Scan for the cell matching the given text and deliver its [X, Y] coordinate at center. 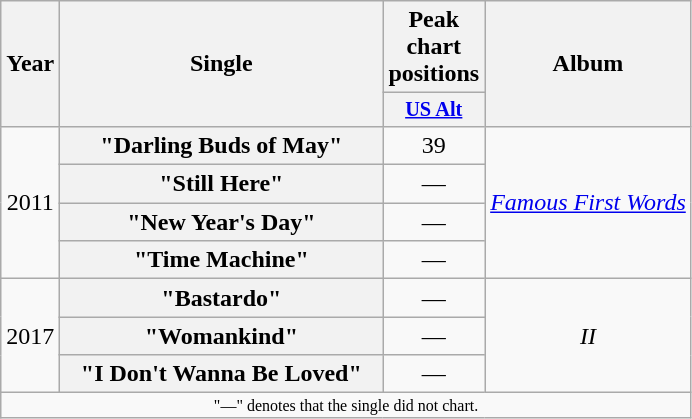
2011 [30, 202]
Album [588, 64]
Peak chart positions [434, 47]
Single [222, 64]
II [588, 336]
39 [434, 145]
"I Don't Wanna Be Loved" [222, 374]
"Still Here" [222, 184]
"Bastardo" [222, 298]
"—" denotes that the single did not chart. [346, 405]
"Womankind" [222, 336]
"Darling Buds of May" [222, 145]
2017 [30, 336]
US Alt [434, 110]
Year [30, 64]
"Time Machine" [222, 260]
"New Year's Day" [222, 222]
Famous First Words [588, 202]
